Capture the cell that displays the provided text and extract its [X, Y] central coordinate. 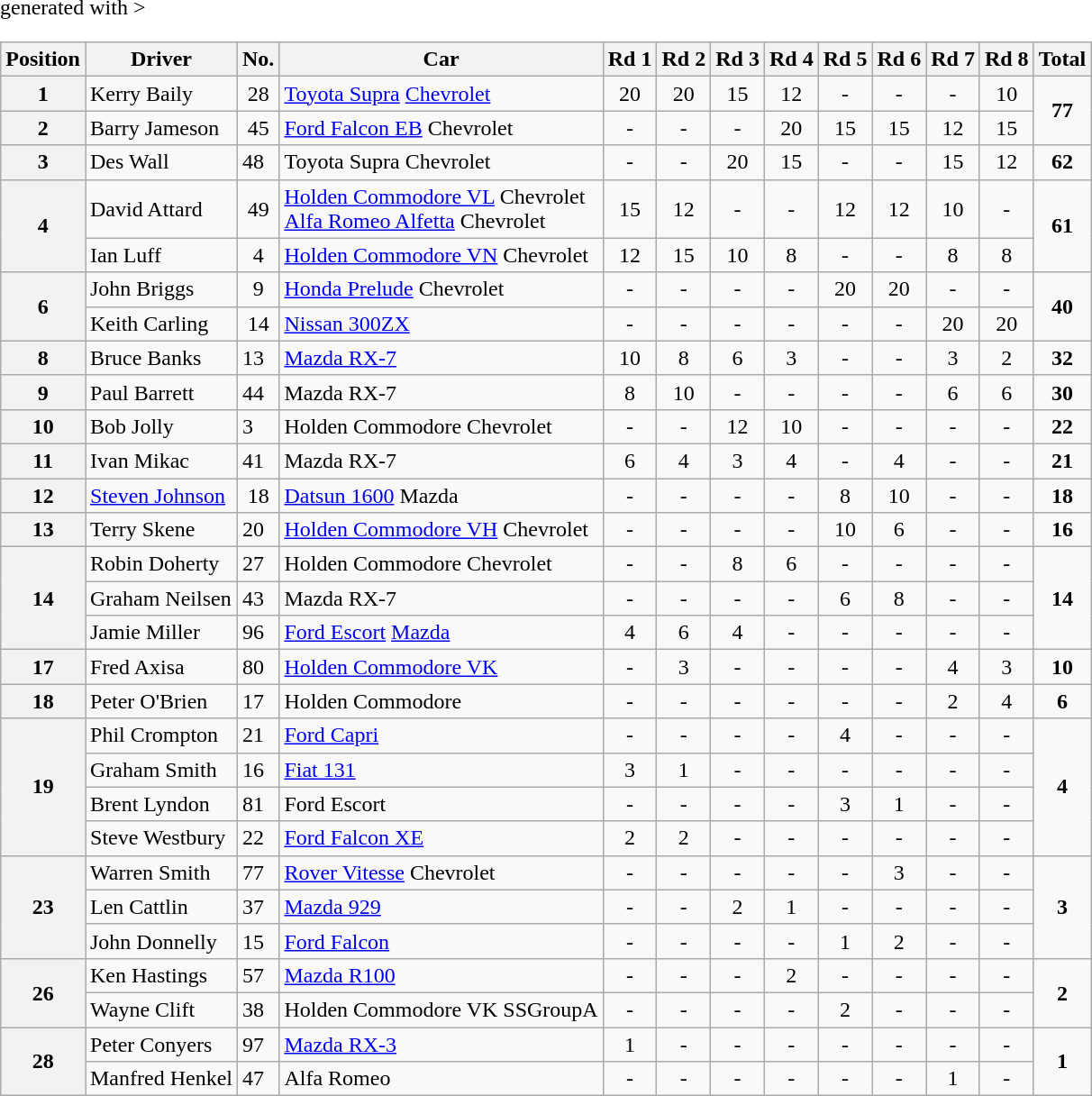
Rd 2 [684, 59]
43 [259, 598]
Steven Johnson [160, 495]
Manfred Henkel [160, 1079]
Paul Barrett [160, 392]
Honda Prelude Chevrolet [441, 289]
Kerry Baily [160, 94]
19 [43, 787]
32 [1062, 358]
49 [259, 209]
Bruce Banks [160, 358]
Ivan Mikac [160, 461]
81 [259, 804]
Barry Jameson [160, 128]
Holden Commodore VN Chevrolet [441, 255]
Fred Axisa [160, 667]
Warren Smith [160, 872]
John Donnelly [160, 941]
Peter O'Brien [160, 701]
Rd 3 [738, 59]
Rd 4 [791, 59]
Mazda R100 [441, 975]
38 [259, 1009]
96 [259, 633]
47 [259, 1079]
Terry Skene [160, 530]
Brent Lyndon [160, 804]
80 [259, 667]
Fiat 131 [441, 770]
Jamie Miller [160, 633]
Ford Falcon EB Chevrolet [441, 128]
Rd 5 [845, 59]
26 [43, 992]
Phil Crompton [160, 735]
45 [259, 128]
30 [1062, 392]
48 [259, 162]
Car [441, 59]
11 [43, 461]
97 [259, 1045]
Ford Escort Mazda [441, 633]
Holden Commodore VH Chevrolet [441, 530]
Wayne Clift [160, 1009]
Robin Doherty [160, 564]
Len Cattlin [160, 907]
Rd 7 [953, 59]
41 [259, 461]
27 [259, 564]
Rd 8 [1006, 59]
44 [259, 392]
Nissan 300ZX [441, 324]
Keith Carling [160, 324]
57 [259, 975]
40 [1062, 306]
Ford Capri [441, 735]
Rover Vitesse Chevrolet [441, 872]
Ken Hastings [160, 975]
Mazda 929 [441, 907]
Ford Falcon XE [441, 838]
Bob Jolly [160, 426]
Des Wall [160, 162]
Holden Commodore [441, 701]
Alfa Romeo [441, 1079]
John Briggs [160, 289]
Ford Falcon [441, 941]
Rd 6 [899, 59]
No. [259, 59]
Holden Commodore VK [441, 667]
Peter Conyers [160, 1045]
Graham Smith [160, 770]
Ian Luff [160, 255]
Steve Westbury [160, 838]
Driver [160, 59]
Holden Commodore VL ChevroletAlfa Romeo Alfetta Chevrolet [441, 209]
Rd 1 [630, 59]
37 [259, 907]
61 [1062, 225]
Holden Commodore VK SSGroupA [441, 1009]
62 [1062, 162]
Graham Neilsen [160, 598]
23 [43, 907]
Ford Escort [441, 804]
Datsun 1600 Mazda [441, 495]
Position [43, 59]
David Attard [160, 209]
Mazda RX-3 [441, 1045]
Total [1062, 59]
